Detect which cell encompasses the target text, then output its (X, Y) center coordinate. 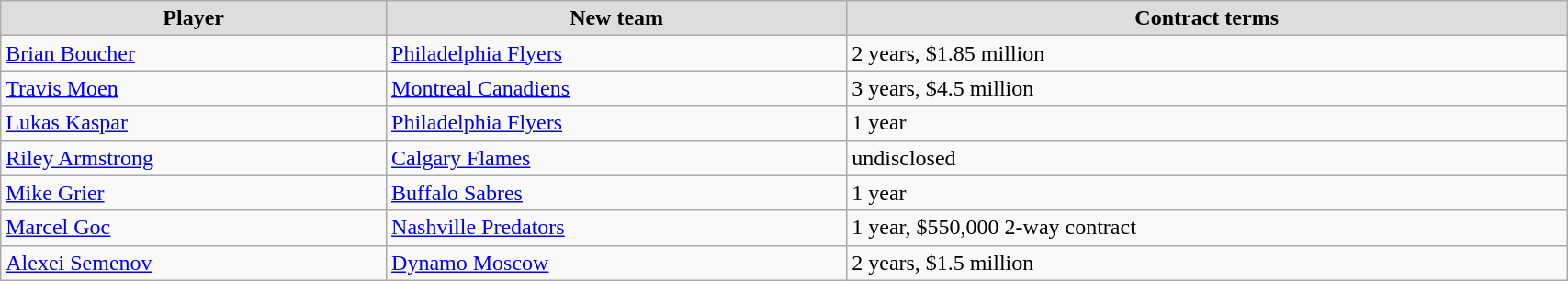
Marcel Goc (194, 228)
Contract terms (1207, 18)
Dynamo Moscow (617, 263)
Player (194, 18)
Calgary Flames (617, 158)
Mike Grier (194, 193)
Lukas Kaspar (194, 123)
Alexei Semenov (194, 263)
Brian Boucher (194, 53)
1 year, $550,000 2-way contract (1207, 228)
2 years, $1.85 million (1207, 53)
Travis Moen (194, 88)
2 years, $1.5 million (1207, 263)
Riley Armstrong (194, 158)
New team (617, 18)
Montreal Canadiens (617, 88)
undisclosed (1207, 158)
Buffalo Sabres (617, 193)
3 years, $4.5 million (1207, 88)
Nashville Predators (617, 228)
